Identify which cell holds the provided text, then report its (x, y) central coordinate. 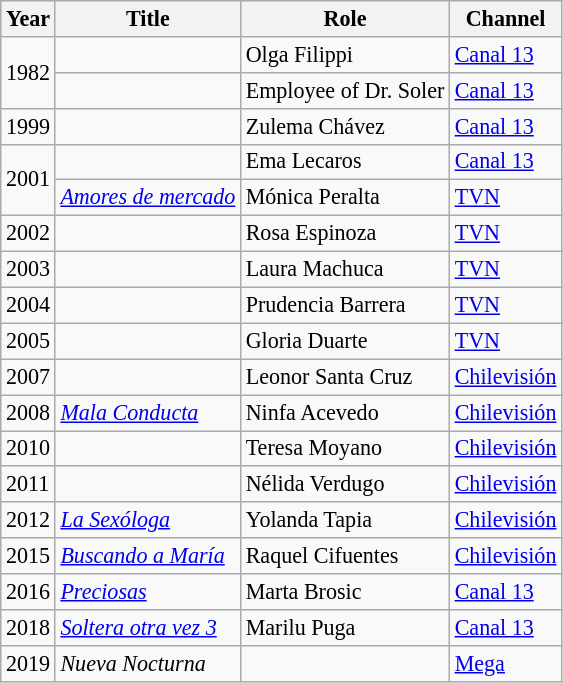
2015 (28, 556)
Mónica Peralta (344, 198)
Leonor Santa Cruz (344, 377)
2001 (28, 180)
2005 (28, 341)
Mala Conducta (148, 412)
Nueva Nocturna (148, 663)
2019 (28, 663)
La Sexóloga (148, 520)
Employee of Dr. Soler (344, 90)
Ema Lecaros (344, 162)
2007 (28, 377)
Ninfa Acevedo (344, 412)
Zulema Chávez (344, 126)
Olga Filippi (344, 54)
2008 (28, 412)
1999 (28, 126)
Year (28, 18)
2011 (28, 484)
2018 (28, 627)
Nélida Verdugo (344, 484)
Gloria Duarte (344, 341)
Role (344, 18)
Marilu Puga (344, 627)
2003 (28, 269)
Teresa Moyano (344, 448)
Buscando a María (148, 556)
Amores de mercado (148, 198)
2002 (28, 233)
Marta Brosic (344, 591)
2012 (28, 520)
Preciosas (148, 591)
Prudencia Barrera (344, 305)
Title (148, 18)
1982 (28, 72)
Mega (505, 663)
2016 (28, 591)
Raquel Cifuentes (344, 556)
2010 (28, 448)
Yolanda Tapia (344, 520)
Channel (505, 18)
2004 (28, 305)
Soltera otra vez 3 (148, 627)
Laura Machuca (344, 269)
Rosa Espinoza (344, 233)
